Extract the [x, y] coordinate from the center of the cell holding the provided text.  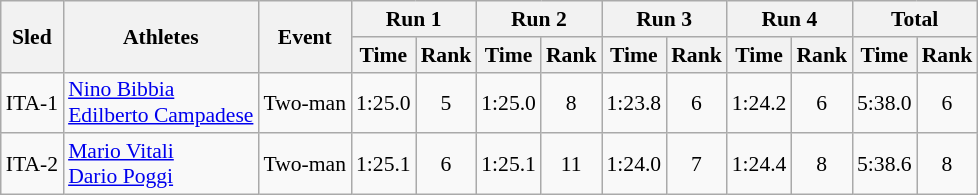
Sled [32, 36]
Run 4 [790, 19]
5 [446, 102]
ITA-2 [32, 164]
5:38.6 [884, 164]
Total [914, 19]
Event [304, 36]
1:24.2 [760, 102]
Run 2 [538, 19]
Nino BibbiaEdilberto Campadese [160, 102]
5:38.0 [884, 102]
ITA-1 [32, 102]
7 [696, 164]
1:23.8 [634, 102]
1:24.4 [760, 164]
Run 3 [664, 19]
1:24.0 [634, 164]
Mario VitaliDario Poggi [160, 164]
Athletes [160, 36]
Run 1 [414, 19]
11 [572, 164]
